Return the (x, y) coordinate for the center point of the cell that contains the specified text.  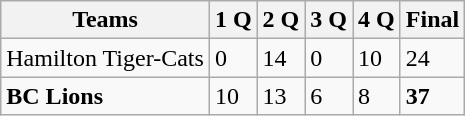
14 (281, 58)
1 Q (233, 20)
37 (432, 96)
8 (377, 96)
3 Q (329, 20)
BC Lions (106, 96)
Hamilton Tiger-Cats (106, 58)
2 Q (281, 20)
24 (432, 58)
Final (432, 20)
4 Q (377, 20)
6 (329, 96)
Teams (106, 20)
13 (281, 96)
